Provide the [X, Y] coordinate of the cell's center where the given text is located.  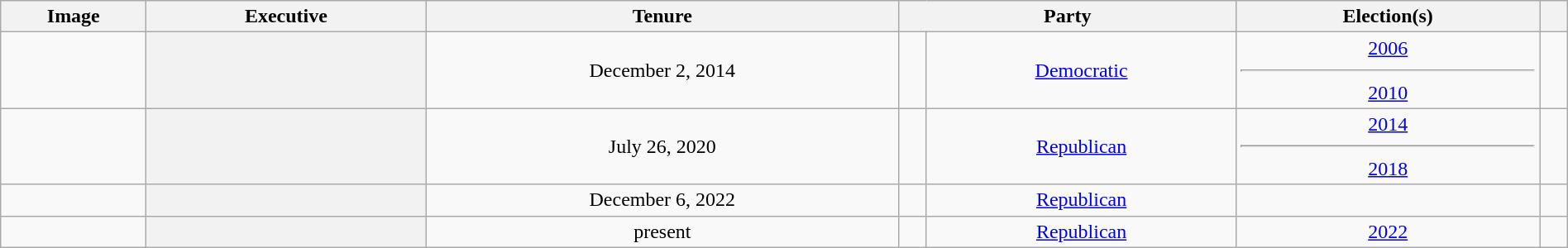
20062010 [1388, 70]
December 2, 2014 [662, 70]
Party [1068, 17]
Image [74, 17]
Election(s) [1388, 17]
present [662, 231]
2022 [1388, 231]
20142018 [1388, 146]
July 26, 2020 [662, 146]
Tenure [662, 17]
December 6, 2022 [662, 200]
Democratic [1082, 70]
Executive [286, 17]
